Detect which cell encompasses the target text, then output its (X, Y) center coordinate. 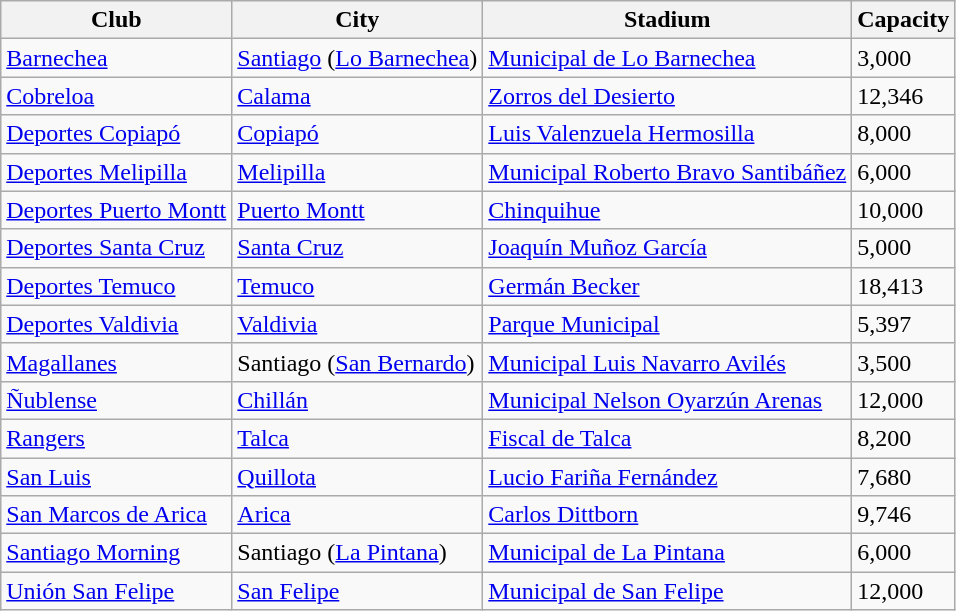
Stadium (668, 20)
Lucio Fariña Fernández (668, 477)
Ñublense (116, 400)
Fiscal de Talca (668, 438)
Valdivia (358, 324)
Puerto Montt (358, 210)
Joaquín Muñoz García (668, 248)
Santiago Morning (116, 553)
Santiago (San Bernardo) (358, 362)
San Luis (116, 477)
Unión San Felipe (116, 591)
Temuco (358, 286)
Municipal de Lo Barnechea (668, 58)
Quillota (358, 477)
18,413 (904, 286)
Cobreloa (116, 96)
Municipal Roberto Bravo Santibáñez (668, 172)
Deportes Melipilla (116, 172)
Deportes Temuco (116, 286)
Deportes Puerto Montt (116, 210)
Calama (358, 96)
Municipal de La Pintana (668, 553)
Deportes Valdivia (116, 324)
Municipal Nelson Oyarzún Arenas (668, 400)
Copiapó (358, 134)
Municipal de San Felipe (668, 591)
8,000 (904, 134)
Deportes Santa Cruz (116, 248)
5,397 (904, 324)
Magallanes (116, 362)
Capacity (904, 20)
San Felipe (358, 591)
Santiago (La Pintana) (358, 553)
Parque Municipal (668, 324)
9,746 (904, 515)
Club (116, 20)
Chinquihue (668, 210)
Barnechea (116, 58)
Santa Cruz (358, 248)
San Marcos de Arica (116, 515)
City (358, 20)
8,200 (904, 438)
Rangers (116, 438)
Carlos Dittborn (668, 515)
Deportes Copiapó (116, 134)
Talca (358, 438)
Santiago (Lo Barnechea) (358, 58)
12,346 (904, 96)
Melipilla (358, 172)
3,500 (904, 362)
Germán Becker (668, 286)
Chillán (358, 400)
Luis Valenzuela Hermosilla (668, 134)
Municipal Luis Navarro Avilés (668, 362)
Zorros del Desierto (668, 96)
10,000 (904, 210)
5,000 (904, 248)
Arica (358, 515)
7,680 (904, 477)
3,000 (904, 58)
